Determine the (x, y) coordinate at the center of the cell enclosing the given text.  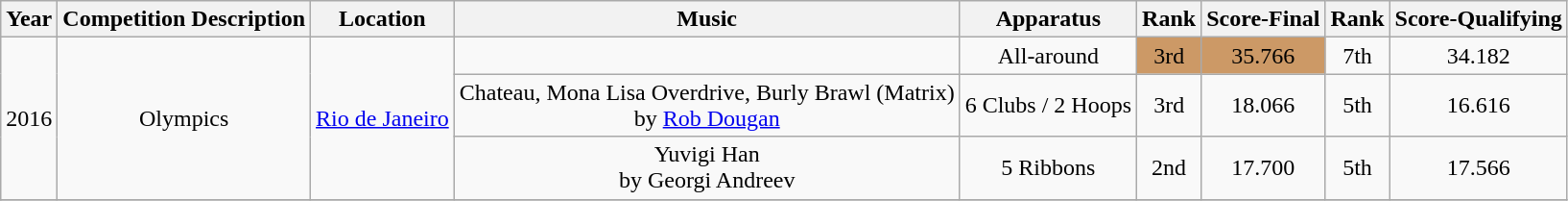
18.066 (1263, 106)
Chateau, Mona Lisa Overdrive, Burly Brawl (Matrix) by Rob Dougan (706, 106)
Apparatus (1048, 19)
17.700 (1263, 167)
16.616 (1478, 106)
Rio de Janeiro (383, 118)
7th (1357, 56)
Score-Qualifying (1478, 19)
Olympics (184, 118)
Competition Description (184, 19)
35.766 (1263, 56)
5 Ribbons (1048, 167)
Location (383, 19)
All-around (1048, 56)
2016 (29, 118)
Music (706, 19)
34.182 (1478, 56)
Yuvigi Han by Georgi Andreev (706, 167)
Score-Final (1263, 19)
6 Clubs / 2 Hoops (1048, 106)
Year (29, 19)
2nd (1169, 167)
17.566 (1478, 167)
